Determine the (x, y) coordinate at the center of the cell enclosing the given text.  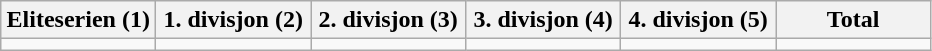
Eliteserien (1) (78, 20)
Total (854, 20)
1. divisjon (2) (234, 20)
2. divisjon (3) (388, 20)
3. divisjon (4) (544, 20)
4. divisjon (5) (698, 20)
